Provide the (x, y) coordinate of the cell's center where the given text is located.  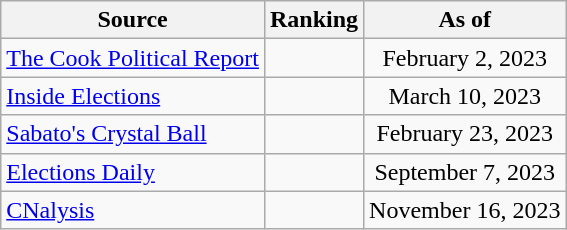
Elections Daily (133, 172)
February 23, 2023 (465, 134)
As of (465, 20)
CNalysis (133, 210)
February 2, 2023 (465, 58)
March 10, 2023 (465, 96)
Inside Elections (133, 96)
November 16, 2023 (465, 210)
Ranking (314, 20)
September 7, 2023 (465, 172)
Sabato's Crystal Ball (133, 134)
Source (133, 20)
The Cook Political Report (133, 58)
